Capture the cell that displays the provided text and extract its (X, Y) central coordinate. 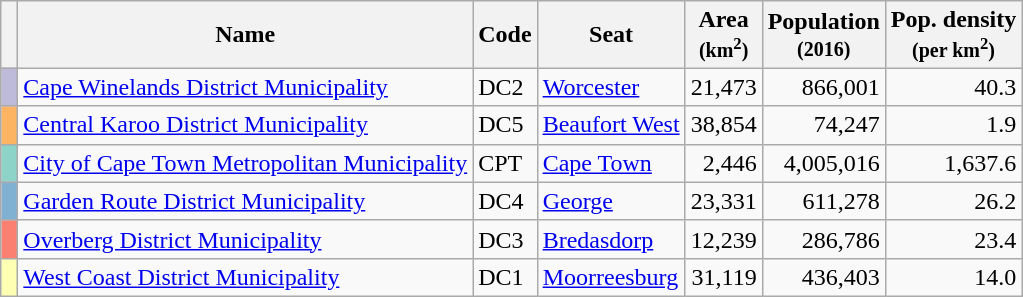
38,854 (724, 125)
Garden Route District Municipality (246, 201)
1.9 (953, 125)
Population(2016) (824, 34)
23.4 (953, 239)
74,247 (824, 125)
DC4 (505, 201)
26.2 (953, 201)
Code (505, 34)
West Coast District Municipality (246, 277)
Pop. density(per km2) (953, 34)
1,637.6 (953, 163)
866,001 (824, 87)
Cape Town (611, 163)
Cape Winelands District Municipality (246, 87)
Central Karoo District Municipality (246, 125)
Worcester (611, 87)
CPT (505, 163)
Beaufort West (611, 125)
286,786 (824, 239)
4,005,016 (824, 163)
DC2 (505, 87)
12,239 (724, 239)
Bredasdorp (611, 239)
611,278 (824, 201)
Seat (611, 34)
City of Cape Town Metropolitan Municipality (246, 163)
DC1 (505, 277)
40.3 (953, 87)
21,473 (724, 87)
Moorreesburg (611, 277)
Name (246, 34)
23,331 (724, 201)
DC5 (505, 125)
Area(km2) (724, 34)
436,403 (824, 277)
DC3 (505, 239)
George (611, 201)
31,119 (724, 277)
14.0 (953, 277)
Overberg District Municipality (246, 239)
2,446 (724, 163)
